Output the [X, Y] coordinate of the center of the cell containing the given text.  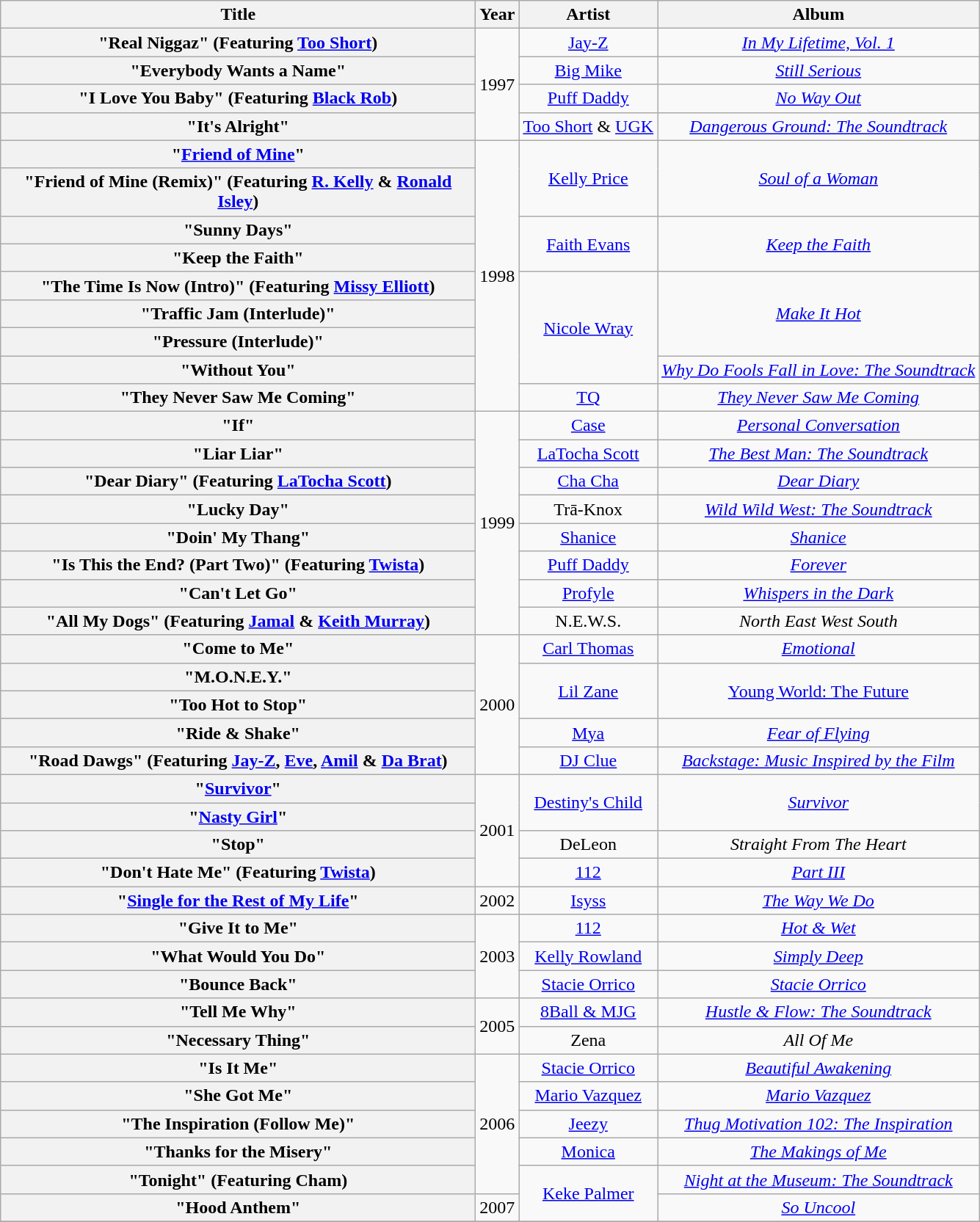
1998 [498, 276]
Wild Wild West: The Soundtrack [819, 509]
"Everybody Wants a Name" [238, 70]
"Thanks for the Misery" [238, 1152]
Album [819, 15]
The Way We Do [819, 901]
"They Never Saw Me Coming" [238, 398]
2000 [498, 705]
Monica [589, 1152]
"Hood Anthem" [238, 1207]
"The Time Is Now (Intro)" (Featuring Missy Elliott) [238, 286]
Part III [819, 873]
"Doin' My Thang" [238, 537]
2006 [498, 1124]
DJ Clue [589, 760]
"Friend of Mine (Remix)" (Featuring R. Kelly & Ronald Isley) [238, 192]
Too Short & UGK [589, 126]
Night at the Museum: The Soundtrack [819, 1179]
"Real Niggaz" (Featuring Too Short) [238, 43]
Straight From The Heart [819, 845]
"Necessary Thing" [238, 1040]
Beautiful Awakening [819, 1068]
"I Love You Baby" (Featuring Black Rob) [238, 98]
"Friend of Mine" [238, 154]
N.E.W.S. [589, 621]
All Of Me [819, 1040]
Still Serious [819, 70]
1999 [498, 523]
Isyss [589, 901]
2005 [498, 1026]
Artist [589, 15]
"The Inspiration (Follow Me)" [238, 1124]
"Is This the End? (Part Two)" (Featuring Twista) [238, 565]
"Too Hot to Stop" [238, 705]
Kelly Price [589, 178]
"Come to Me" [238, 649]
Kelly Rowland [589, 956]
Forever [819, 565]
Make It Hot [819, 313]
8Ball & MJG [589, 1012]
Whispers in the Dark [819, 593]
Jeezy [589, 1124]
"Ride & Shake" [238, 732]
Mya [589, 732]
Fear of Flying [819, 732]
Thug Motivation 102: The Inspiration [819, 1124]
"Tell Me Why" [238, 1012]
"Tonight" (Featuring Cham) [238, 1179]
Nicole Wray [589, 327]
"Dear Diary" (Featuring LaTocha Scott) [238, 481]
Faith Evans [589, 244]
Case [589, 426]
TQ [589, 398]
Destiny's Child [589, 802]
2001 [498, 830]
LaTocha Scott [589, 454]
"Without You" [238, 369]
1997 [498, 84]
"Is It Me" [238, 1068]
Keke Palmer [589, 1193]
"Road Dawgs" (Featuring Jay-Z, Eve, Amil & Da Brat) [238, 760]
Backstage: Music Inspired by the Film [819, 760]
"If" [238, 426]
"Lucky Day" [238, 509]
Carl Thomas [589, 649]
North East West South [819, 621]
"Single for the Rest of My Life" [238, 901]
Why Do Fools Fall in Love: The Soundtrack [819, 369]
"What Would You Do" [238, 956]
Big Mike [589, 70]
"She Got Me" [238, 1096]
"Sunny Days" [238, 230]
Jay-Z [589, 43]
Dear Diary [819, 481]
"Give It to Me" [238, 928]
"All My Dogs" (Featuring Jamal & Keith Murray) [238, 621]
Soul of a Woman [819, 178]
The Makings of Me [819, 1152]
"Can't Let Go" [238, 593]
Young World: The Future [819, 691]
"Don't Hate Me" (Featuring Twista) [238, 873]
Trā-Knox [589, 509]
"M.O.N.E.Y." [238, 677]
Simply Deep [819, 956]
Keep the Faith [819, 244]
Title [238, 15]
Survivor [819, 802]
Emotional [819, 649]
"Liar Liar" [238, 454]
2003 [498, 956]
The Best Man: The Soundtrack [819, 454]
"Survivor" [238, 788]
Profyle [589, 593]
DeLeon [589, 845]
2002 [498, 901]
Personal Conversation [819, 426]
Year [498, 15]
"Traffic Jam (Interlude)" [238, 313]
Hustle & Flow: The Soundtrack [819, 1012]
"Stop" [238, 845]
They Never Saw Me Coming [819, 398]
Zena [589, 1040]
"Keep the Faith" [238, 258]
Cha Cha [589, 481]
Dangerous Ground: The Soundtrack [819, 126]
So Uncool [819, 1207]
"It's Alright" [238, 126]
Lil Zane [589, 691]
"Nasty Girl" [238, 817]
In My Lifetime, Vol. 1 [819, 43]
"Pressure (Interlude)" [238, 341]
Hot & Wet [819, 928]
2007 [498, 1207]
No Way Out [819, 98]
"Bounce Back" [238, 984]
